For the text-containing cell, return its midpoint in [x, y] coordinate format. 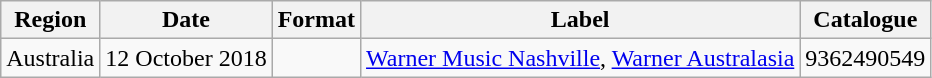
Region [50, 20]
Catalogue [866, 20]
Australia [50, 58]
Format [316, 20]
9362490549 [866, 58]
Date [186, 20]
Label [580, 20]
Warner Music Nashville, Warner Australasia [580, 58]
12 October 2018 [186, 58]
